Find where the given text appears and provide that cell's center as (x, y) coordinate. 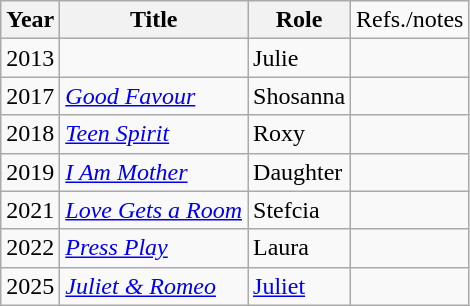
Laura (300, 248)
2013 (30, 58)
2025 (30, 286)
Press Play (154, 248)
2021 (30, 210)
Role (300, 20)
Year (30, 20)
Teen Spirit (154, 134)
Refs./notes (410, 20)
Julie (300, 58)
Shosanna (300, 96)
2022 (30, 248)
I Am Mother (154, 172)
2017 (30, 96)
Stefcia (300, 210)
2019 (30, 172)
Juliet (300, 286)
Roxy (300, 134)
Title (154, 20)
2018 (30, 134)
Love Gets a Room (154, 210)
Juliet & Romeo (154, 286)
Good Favour (154, 96)
Daughter (300, 172)
